Find where the given text appears and provide that cell's center as [X, Y] coordinate. 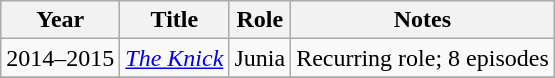
Junia [260, 58]
Year [60, 20]
Role [260, 20]
Notes [423, 20]
2014–2015 [60, 58]
Title [174, 20]
The Knick [174, 58]
Recurring role; 8 episodes [423, 58]
